Return [x, y] of the center of cell containing provided text 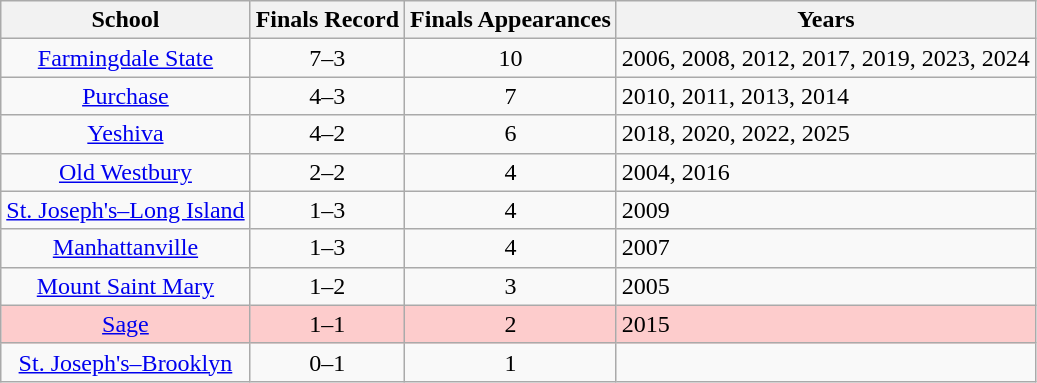
St. Joseph's–Long Island [126, 210]
Mount Saint Mary [126, 286]
7–3 [327, 58]
Farmingdale State [126, 58]
2 [511, 324]
1–1 [327, 324]
Yeshiva [126, 134]
Purchase [126, 96]
1–2 [327, 286]
2005 [826, 286]
Years [826, 20]
2006, 2008, 2012, 2017, 2019, 2023, 2024 [826, 58]
4–3 [327, 96]
6 [511, 134]
0–1 [327, 362]
1 [511, 362]
St. Joseph's–Brooklyn [126, 362]
2015 [826, 324]
10 [511, 58]
7 [511, 96]
Manhattanville [126, 248]
School [126, 20]
Sage [126, 324]
4–2 [327, 134]
Finals Appearances [511, 20]
2004, 2016 [826, 172]
2007 [826, 248]
3 [511, 286]
2018, 2020, 2022, 2025 [826, 134]
2010, 2011, 2013, 2014 [826, 96]
2009 [826, 210]
Old Westbury [126, 172]
Finals Record [327, 20]
2–2 [327, 172]
